For the text-containing cell, return its midpoint in [x, y] coordinate format. 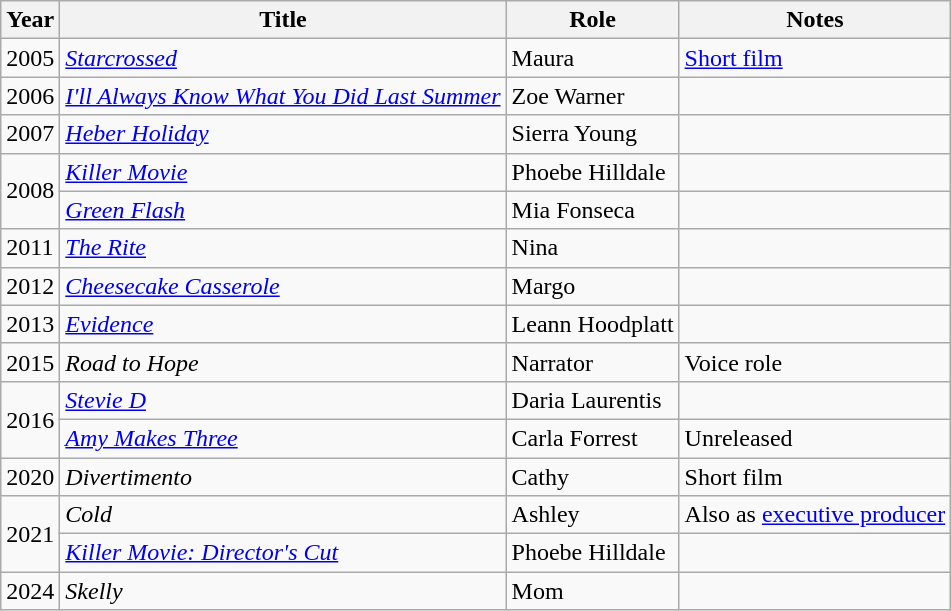
Cathy [592, 477]
I'll Always Know What You Did Last Summer [283, 96]
Cheesecake Casserole [283, 286]
Sierra Young [592, 134]
2013 [30, 324]
2020 [30, 477]
Role [592, 20]
Killer Movie: Director's Cut [283, 553]
2011 [30, 248]
Carla Forrest [592, 438]
Skelly [283, 591]
Green Flash [283, 210]
Nina [592, 248]
Ashley [592, 515]
Daria Laurentis [592, 400]
Evidence [283, 324]
Leann Hoodplatt [592, 324]
Killer Movie [283, 172]
2005 [30, 58]
2015 [30, 362]
Year [30, 20]
2007 [30, 134]
Title [283, 20]
Unreleased [815, 438]
Mom [592, 591]
2024 [30, 591]
2016 [30, 419]
Stevie D [283, 400]
Starcrossed [283, 58]
Mia Fonseca [592, 210]
2006 [30, 96]
Notes [815, 20]
Voice role [815, 362]
Narrator [592, 362]
Zoe Warner [592, 96]
The Rite [283, 248]
Amy Makes Three [283, 438]
Margo [592, 286]
Road to Hope [283, 362]
Also as executive producer [815, 515]
2012 [30, 286]
Divertimento [283, 477]
Cold [283, 515]
Maura [592, 58]
2008 [30, 191]
2021 [30, 534]
Heber Holiday [283, 134]
